Detect which cell encompasses the target text, then output its (X, Y) center coordinate. 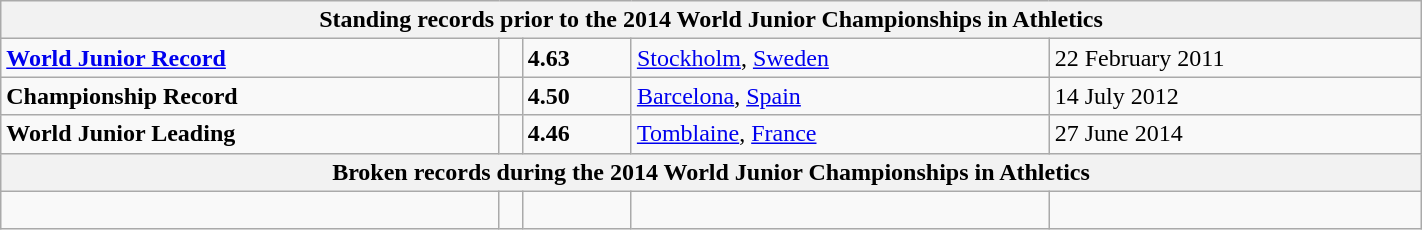
World Junior Leading (250, 134)
Broken records during the 2014 World Junior Championships in Athletics (711, 172)
27 June 2014 (1235, 134)
4.63 (576, 58)
14 July 2012 (1235, 96)
Tomblaine, France (840, 134)
4.50 (576, 96)
Championship Record (250, 96)
Standing records prior to the 2014 World Junior Championships in Athletics (711, 20)
22 February 2011 (1235, 58)
World Junior Record (250, 58)
Stockholm, Sweden (840, 58)
4.46 (576, 134)
Barcelona, Spain (840, 96)
